Extract the (x, y) coordinate from the center of the cell holding the provided text.  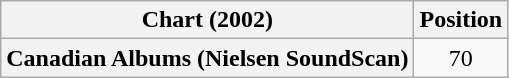
Position (461, 20)
Canadian Albums (Nielsen SoundScan) (208, 58)
Chart (2002) (208, 20)
70 (461, 58)
